From the cell containing the given text, extract its center point as [x, y] coordinate. 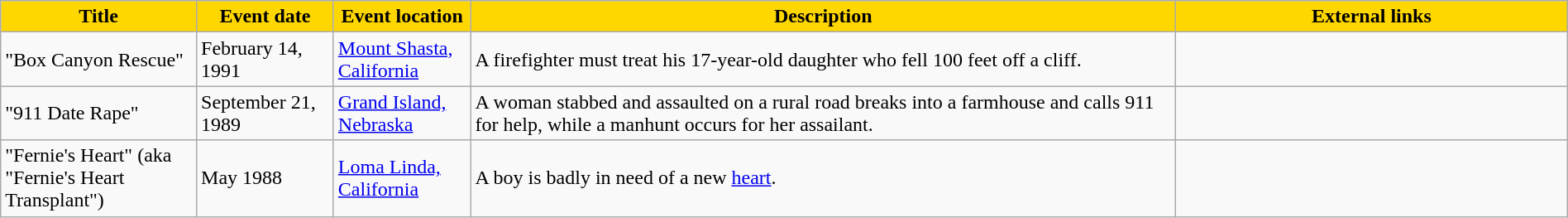
Title [99, 17]
Event location [402, 17]
May 1988 [265, 178]
A firefighter must treat his 17-year-old daughter who fell 100 feet off a cliff. [824, 60]
"911 Date Rape" [99, 113]
September 21, 1989 [265, 113]
Event date [265, 17]
Description [824, 17]
"Box Canyon Rescue" [99, 60]
A woman stabbed and assaulted on a rural road breaks into a farmhouse and calls 911 for help, while a manhunt occurs for her assailant. [824, 113]
February 14, 1991 [265, 60]
Mount Shasta, California [402, 60]
A boy is badly in need of a new heart. [824, 178]
External links [1372, 17]
Grand Island, Nebraska [402, 113]
Loma Linda, California [402, 178]
"Fernie's Heart" (aka "Fernie's Heart Transplant") [99, 178]
